Search for the cell housing the specified text and yield its [X, Y] center coordinate. 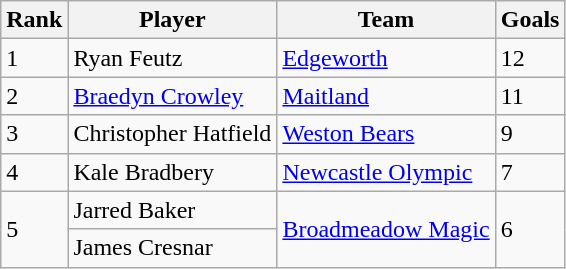
9 [530, 134]
3 [34, 134]
Weston Bears [386, 134]
11 [530, 96]
6 [530, 229]
Christopher Hatfield [172, 134]
James Cresnar [172, 248]
Newcastle Olympic [386, 172]
7 [530, 172]
Kale Bradbery [172, 172]
1 [34, 58]
4 [34, 172]
Braedyn Crowley [172, 96]
Maitland [386, 96]
Ryan Feutz [172, 58]
5 [34, 229]
Team [386, 20]
12 [530, 58]
Edgeworth [386, 58]
Rank [34, 20]
2 [34, 96]
Player [172, 20]
Goals [530, 20]
Broadmeadow Magic [386, 229]
Jarred Baker [172, 210]
